From the cell containing the given text, extract its center point as (X, Y) coordinate. 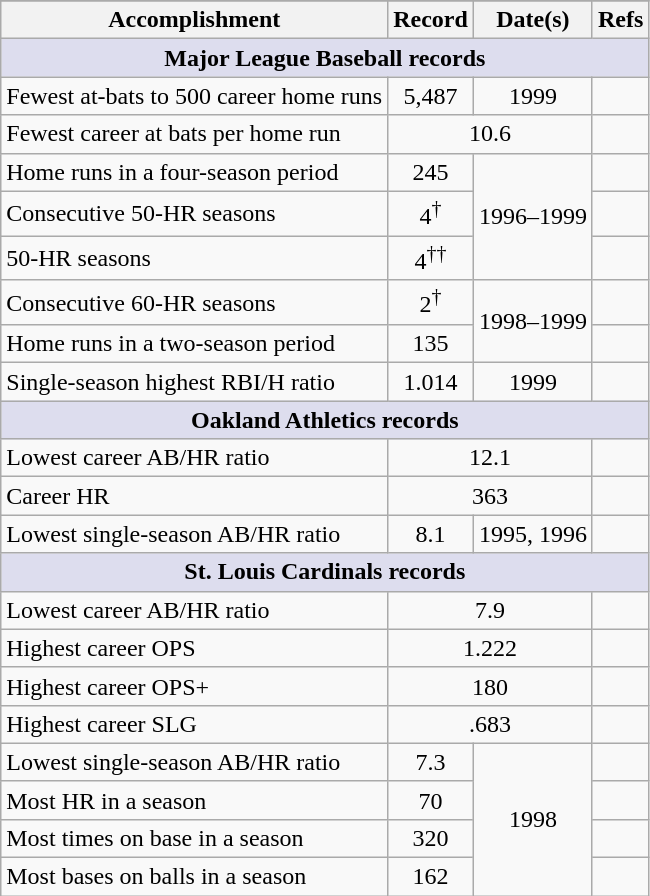
Home runs in a two-season period (194, 344)
180 (490, 686)
1998 (532, 819)
1998–1999 (532, 322)
St. Louis Cardinals records (325, 572)
Home runs in a four-season period (194, 172)
8.1 (431, 534)
Record (431, 20)
135 (431, 344)
4† (431, 214)
12.1 (490, 458)
Most bases on balls in a season (194, 877)
Most HR in a season (194, 800)
Single-season highest RBI/H ratio (194, 382)
Most times on base in a season (194, 839)
363 (490, 496)
320 (431, 839)
Major League Baseball records (325, 58)
7.3 (431, 762)
1.222 (490, 648)
7.9 (490, 610)
Fewest at-bats to 500 career home runs (194, 96)
4†† (431, 258)
Accomplishment (194, 20)
.683 (490, 724)
Highest career OPS+ (194, 686)
Consecutive 60-HR seasons (194, 302)
Date(s) (532, 20)
1996–1999 (532, 216)
1995, 1996 (532, 534)
Highest career OPS (194, 648)
Refs (620, 20)
Career HR (194, 496)
162 (431, 877)
5,487 (431, 96)
Oakland Athletics records (325, 420)
245 (431, 172)
Fewest career at bats per home run (194, 134)
1.014 (431, 382)
Highest career SLG (194, 724)
10.6 (490, 134)
2† (431, 302)
Consecutive 50-HR seasons (194, 214)
50-HR seasons (194, 258)
70 (431, 800)
